For the text-containing cell, return its midpoint in [x, y] coordinate format. 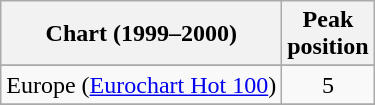
Europe (Eurochart Hot 100) [142, 85]
5 [328, 85]
Chart (1999–2000) [142, 34]
Peakposition [328, 34]
